From the cell containing the given text, extract its center point as [x, y] coordinate. 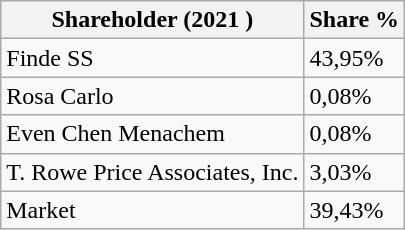
Shareholder (2021 ) [152, 20]
3,03% [354, 172]
39,43% [354, 210]
Share % [354, 20]
T. Rowe Price Associates, Inc. [152, 172]
Even Chen Menachem [152, 134]
Finde SS [152, 58]
Rosa Carlo [152, 96]
43,95% [354, 58]
Market [152, 210]
